From the cell containing the given text, extract its center point as (X, Y) coordinate. 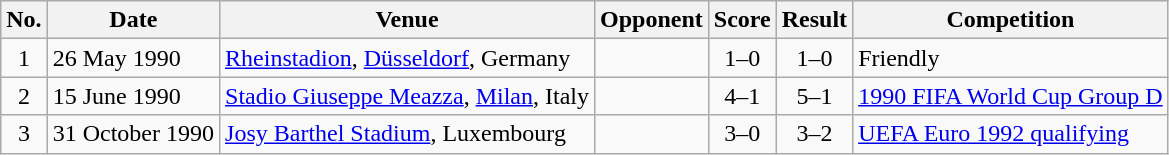
Venue (408, 20)
Date (133, 20)
Friendly (1011, 58)
Opponent (651, 20)
2 (24, 96)
Stadio Giuseppe Meazza, Milan, Italy (408, 96)
No. (24, 20)
Competition (1011, 20)
Josy Barthel Stadium, Luxembourg (408, 134)
Rheinstadion, Düsseldorf, Germany (408, 58)
3 (24, 134)
Result (814, 20)
Score (742, 20)
31 October 1990 (133, 134)
26 May 1990 (133, 58)
5–1 (814, 96)
3–2 (814, 134)
1990 FIFA World Cup Group D (1011, 96)
1 (24, 58)
3–0 (742, 134)
4–1 (742, 96)
15 June 1990 (133, 96)
UEFA Euro 1992 qualifying (1011, 134)
